Determine the [x, y] coordinate at the center of the cell enclosing the given text.  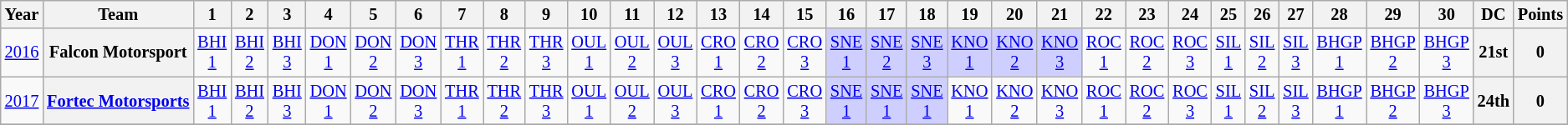
10 [589, 14]
4 [329, 14]
Team [118, 14]
14 [762, 14]
19 [970, 14]
21st [1494, 52]
26 [1262, 14]
6 [418, 14]
SNE3 [927, 52]
17 [886, 14]
24 [1190, 14]
11 [632, 14]
9 [546, 14]
5 [373, 14]
3 [288, 14]
Falcon Motorsport [118, 52]
2016 [22, 52]
23 [1147, 14]
7 [462, 14]
1 [212, 14]
24th [1494, 101]
SNE2 [886, 52]
25 [1228, 14]
29 [1393, 14]
Points [1540, 14]
21 [1060, 14]
16 [846, 14]
30 [1447, 14]
15 [804, 14]
2017 [22, 101]
18 [927, 14]
22 [1104, 14]
Fortec Motorsports [118, 101]
20 [1014, 14]
DC [1494, 14]
8 [504, 14]
Year [22, 14]
2 [249, 14]
27 [1295, 14]
12 [676, 14]
13 [718, 14]
28 [1340, 14]
